For the text-containing cell, return its midpoint in [x, y] coordinate format. 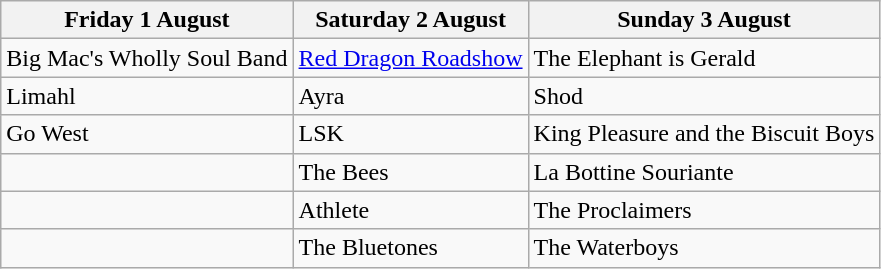
The Bees [410, 172]
Friday 1 August [147, 20]
Red Dragon Roadshow [410, 58]
Saturday 2 August [410, 20]
Athlete [410, 210]
The Bluetones [410, 248]
Go West [147, 134]
La Bottine Souriante [704, 172]
Limahl [147, 96]
The Waterboys [704, 248]
LSK [410, 134]
Big Mac's Wholly Soul Band [147, 58]
Shod [704, 96]
The Proclaimers [704, 210]
Sunday 3 August [704, 20]
Ayra [410, 96]
King Pleasure and the Biscuit Boys [704, 134]
The Elephant is Gerald [704, 58]
